Return the [X, Y] coordinate for the center point of the cell that contains the specified text.  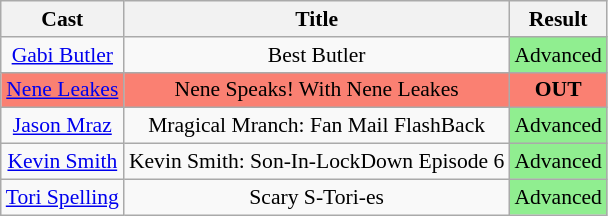
Best Butler [316, 55]
Result [558, 19]
Cast [62, 19]
Kevin Smith [62, 162]
Nene Leakes [62, 90]
Scary S-Tori-es [316, 197]
Mragical Mranch: Fan Mail FlashBack [316, 126]
OUT [558, 90]
Jason Mraz [62, 126]
Kevin Smith: Son-In-LockDown Episode 6 [316, 162]
Title [316, 19]
Nene Speaks! With Nene Leakes [316, 90]
Tori Spelling [62, 197]
Gabi Butler [62, 55]
